Capture the cell that displays the provided text and extract its [X, Y] central coordinate. 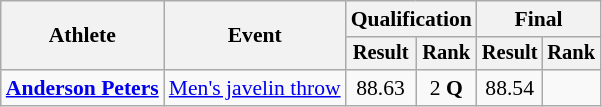
2 Q [446, 88]
Event [255, 36]
88.63 [381, 88]
88.54 [510, 88]
Anderson Peters [82, 88]
Men's javelin throw [255, 88]
Athlete [82, 36]
Final [538, 19]
Qualification [412, 19]
